Locate the cell with the specified text and output its (x, y) center coordinate. 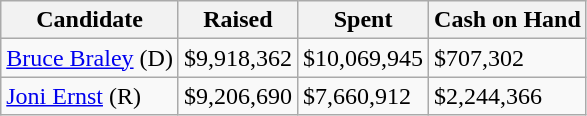
Spent (362, 20)
$9,918,362 (238, 58)
$10,069,945 (362, 58)
Raised (238, 20)
Candidate (90, 20)
$2,244,366 (508, 96)
$707,302 (508, 58)
Cash on Hand (508, 20)
Joni Ernst (R) (90, 96)
$9,206,690 (238, 96)
Bruce Braley (D) (90, 58)
$7,660,912 (362, 96)
